Provide the (x, y) coordinate of the cell's center where the given text is located.  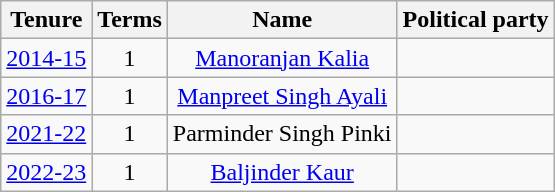
Manpreet Singh Ayali (282, 96)
2016-17 (46, 96)
2014-15 (46, 58)
Parminder Singh Pinki (282, 134)
2021-22 (46, 134)
Tenure (46, 20)
Terms (130, 20)
2022-23 (46, 172)
Baljinder Kaur (282, 172)
Political party (476, 20)
Name (282, 20)
Manoranjan Kalia (282, 58)
